Locate the cell with the specified text and output its (X, Y) center coordinate. 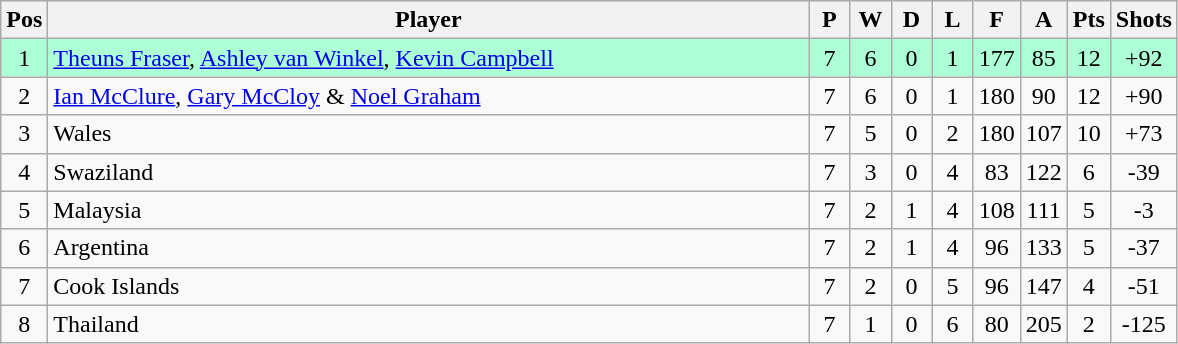
Malaysia (428, 210)
-39 (1144, 172)
133 (1044, 248)
Shots (1144, 20)
83 (996, 172)
Thailand (428, 324)
90 (1044, 96)
P (830, 20)
L (952, 20)
-37 (1144, 248)
10 (1088, 134)
-3 (1144, 210)
107 (1044, 134)
Wales (428, 134)
Ian McClure, Gary McCloy & Noel Graham (428, 96)
+90 (1144, 96)
Pts (1088, 20)
F (996, 20)
111 (1044, 210)
122 (1044, 172)
Swaziland (428, 172)
80 (996, 324)
108 (996, 210)
+92 (1144, 58)
Theuns Fraser, Ashley van Winkel, Kevin Campbell (428, 58)
A (1044, 20)
177 (996, 58)
-51 (1144, 286)
205 (1044, 324)
8 (24, 324)
Argentina (428, 248)
+73 (1144, 134)
85 (1044, 58)
-125 (1144, 324)
W (870, 20)
D (912, 20)
147 (1044, 286)
Player (428, 20)
Cook Islands (428, 286)
Pos (24, 20)
